Detect which cell encompasses the target text, then output its [X, Y] center coordinate. 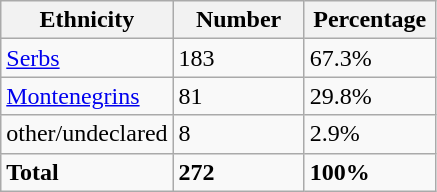
Serbs [87, 58]
100% [370, 172]
Number [238, 20]
81 [238, 96]
2.9% [370, 134]
67.3% [370, 58]
29.8% [370, 96]
other/undeclared [87, 134]
Montenegrins [87, 96]
Total [87, 172]
183 [238, 58]
272 [238, 172]
Percentage [370, 20]
8 [238, 134]
Ethnicity [87, 20]
